Detect which cell encompasses the target text, then output its (x, y) center coordinate. 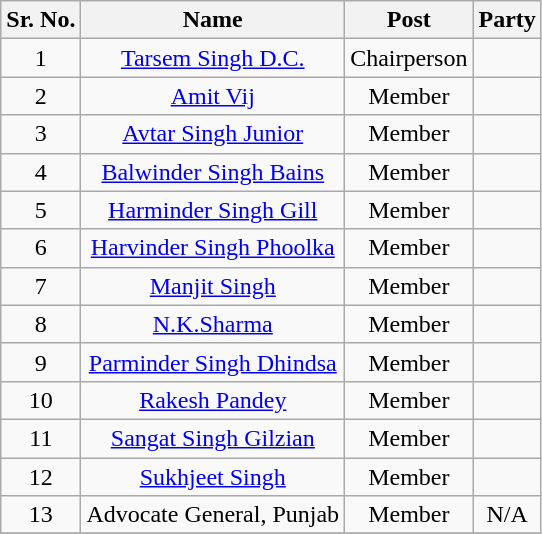
Party (507, 20)
N/A (507, 515)
10 (41, 400)
3 (41, 134)
Manjit Singh (213, 286)
Name (213, 20)
Amit Vij (213, 96)
Tarsem Singh D.C. (213, 58)
12 (41, 477)
Harminder Singh Gill (213, 210)
11 (41, 438)
4 (41, 172)
2 (41, 96)
8 (41, 324)
Avtar Singh Junior (213, 134)
N.K.Sharma (213, 324)
Parminder Singh Dhindsa (213, 362)
9 (41, 362)
5 (41, 210)
7 (41, 286)
Balwinder Singh Bains (213, 172)
6 (41, 248)
Post (409, 20)
Harvinder Singh Phoolka (213, 248)
Advocate General, Punjab (213, 515)
Chairperson (409, 58)
1 (41, 58)
Rakesh Pandey (213, 400)
Sangat Singh Gilzian (213, 438)
Sukhjeet Singh (213, 477)
13 (41, 515)
Sr. No. (41, 20)
